Search for the cell housing the specified text and yield its (x, y) center coordinate. 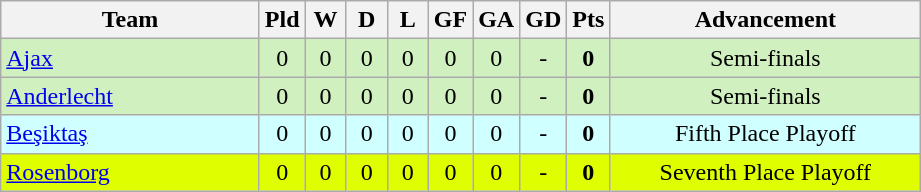
Team (130, 20)
Advancement (766, 20)
GD (544, 20)
Pts (588, 20)
D (366, 20)
Beşiktaş (130, 134)
GF (450, 20)
Pld (282, 20)
Rosenborg (130, 172)
Seventh Place Playoff (766, 172)
GA (496, 20)
W (326, 20)
L (408, 20)
Ajax (130, 58)
Anderlecht (130, 96)
Fifth Place Playoff (766, 134)
